Output the (X, Y) coordinate of the center of the cell containing the given text.  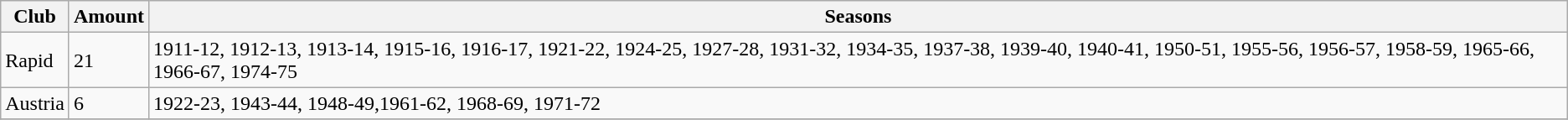
Amount (109, 17)
6 (109, 103)
21 (109, 60)
Seasons (859, 17)
Club (35, 17)
1922-23, 1943-44, 1948-49,1961-62, 1968-69, 1971-72 (859, 103)
Austria (35, 103)
Rapid (35, 60)
